Extract the (x, y) coordinate from the center of the cell holding the provided text.  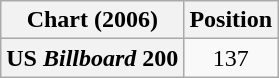
US Billboard 200 (92, 58)
Chart (2006) (92, 20)
Position (231, 20)
137 (231, 58)
